Extract the [X, Y] coordinate from the center of the cell holding the provided text.  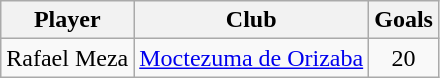
Club [252, 20]
Rafael Meza [68, 58]
Moctezuma de Orizaba [252, 58]
Player [68, 20]
Goals [404, 20]
20 [404, 58]
